Locate the cell with the specified text and output its [x, y] center coordinate. 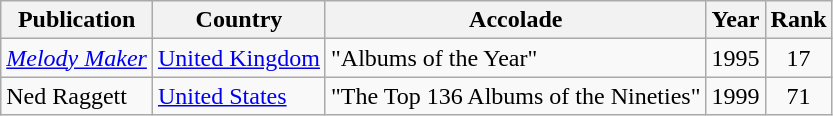
1999 [736, 96]
17 [798, 58]
"The Top 136 Albums of the Nineties" [516, 96]
Rank [798, 20]
Melody Maker [77, 58]
United States [238, 96]
United Kingdom [238, 58]
Publication [77, 20]
Accolade [516, 20]
Year [736, 20]
1995 [736, 58]
Ned Raggett [77, 96]
"Albums of the Year" [516, 58]
Country [238, 20]
71 [798, 96]
